Search for the cell housing the specified text and yield its [X, Y] center coordinate. 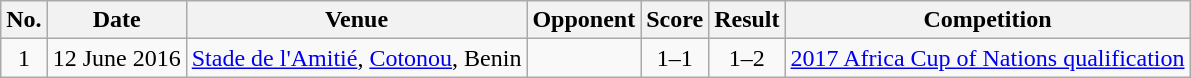
1–2 [747, 58]
No. [24, 20]
Date [116, 20]
1–1 [675, 58]
2017 Africa Cup of Nations qualification [988, 58]
Competition [988, 20]
1 [24, 58]
12 June 2016 [116, 58]
Opponent [584, 20]
Venue [356, 20]
Result [747, 20]
Stade de l'Amitié, Cotonou, Benin [356, 58]
Score [675, 20]
